From the cell containing the given text, extract its center point as (X, Y) coordinate. 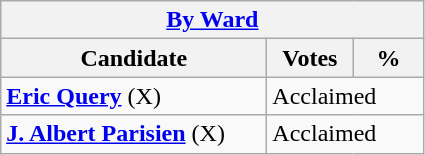
Votes (310, 58)
Eric Query (X) (134, 96)
Candidate (134, 58)
By Ward (212, 20)
% (388, 58)
J. Albert Parisien (X) (134, 134)
